Return [X, Y] of the center of cell containing provided text 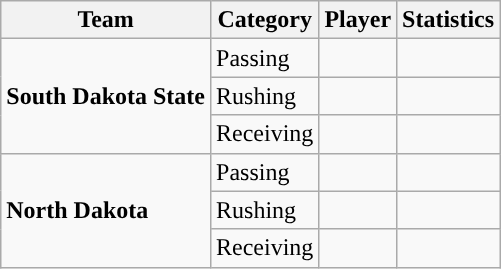
South Dakota State [106, 96]
North Dakota [106, 210]
Category [265, 20]
Team [106, 20]
Player [358, 20]
Statistics [448, 20]
